Locate the cell with the specified text and output its [x, y] center coordinate. 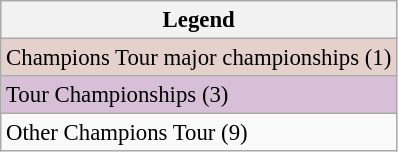
Champions Tour major championships (1) [199, 58]
Tour Championships (3) [199, 95]
Other Champions Tour (9) [199, 133]
Legend [199, 20]
